Determine the [x, y] coordinate at the center of the cell enclosing the given text.  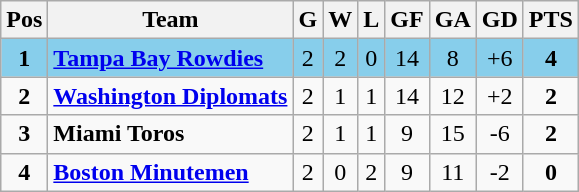
15 [452, 134]
PTS [550, 20]
12 [452, 96]
11 [452, 172]
Team [170, 20]
-6 [500, 134]
+2 [500, 96]
Tampa Bay Rowdies [170, 58]
Washington Diplomats [170, 96]
GD [500, 20]
Boston Minutemen [170, 172]
-2 [500, 172]
+6 [500, 58]
Pos [24, 20]
8 [452, 58]
GF [407, 20]
GA [452, 20]
G [308, 20]
W [340, 20]
Miami Toros [170, 134]
L [372, 20]
3 [24, 134]
